Output the (x, y) coordinate of the center of the cell containing the given text.  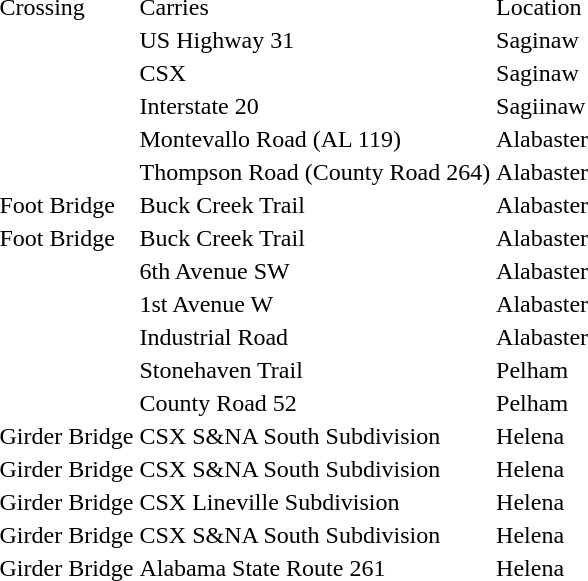
CSX Lineville Subdivision (315, 502)
6th Avenue SW (315, 271)
Thompson Road (County Road 264) (315, 172)
Stonehaven Trail (315, 370)
Interstate 20 (315, 106)
Industrial Road (315, 337)
US Highway 31 (315, 40)
Montevallo Road (AL 119) (315, 139)
County Road 52 (315, 403)
CSX (315, 73)
1st Avenue W (315, 304)
